From the cell containing the given text, extract its center point as [X, Y] coordinate. 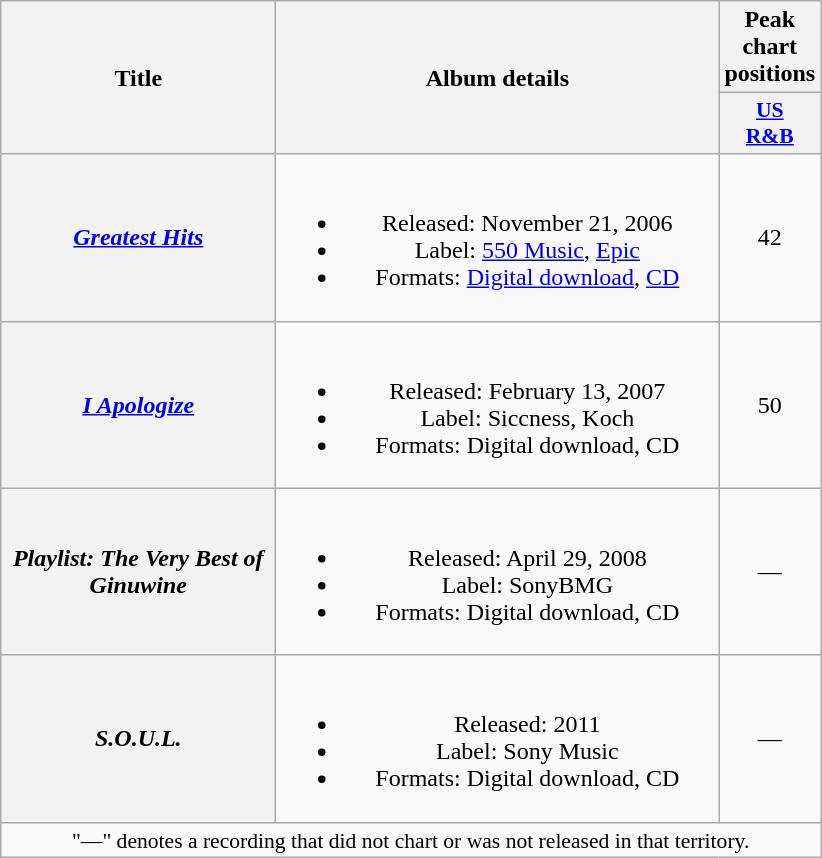
42 [770, 238]
US R&B [770, 124]
Released: November 21, 2006Label: 550 Music, EpicFormats: Digital download, CD [498, 238]
Title [138, 78]
Greatest Hits [138, 238]
Released: April 29, 2008Label: SonyBMGFormats: Digital download, CD [498, 572]
Album details [498, 78]
Playlist: The Very Best of Ginuwine [138, 572]
Released: 2011Label: Sony MusicFormats: Digital download, CD [498, 738]
I Apologize [138, 404]
"—" denotes a recording that did not chart or was not released in that territory. [411, 840]
Released: February 13, 2007Label: Siccness, KochFormats: Digital download, CD [498, 404]
50 [770, 404]
Peak chart positions [770, 47]
S.O.U.L. [138, 738]
